Return the [x, y] coordinate for the center point of the cell that contains the specified text.  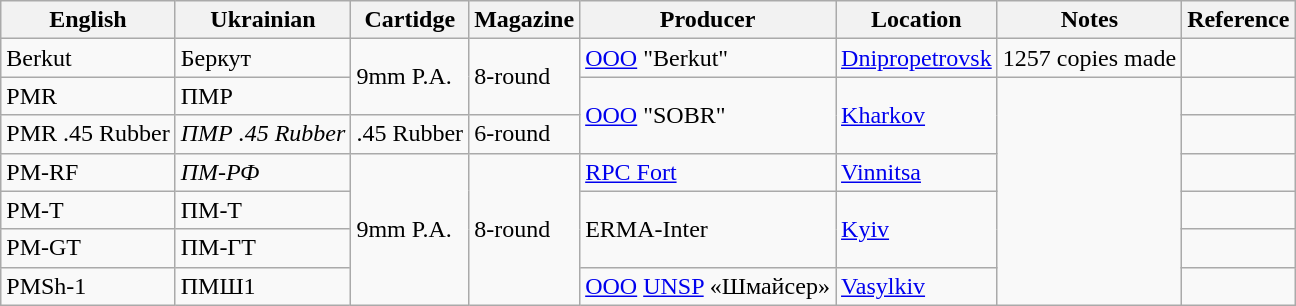
Cartidge [410, 20]
ПМШ1 [263, 286]
6-round [524, 134]
Reference [1238, 20]
Ukrainian [263, 20]
ПМР .45 Rubber [263, 134]
Kyiv [917, 229]
ПМ-РФ [263, 172]
RPC Fort [708, 172]
Berkut [88, 58]
OOO UNSP «Шмайсер» [708, 286]
Producer [708, 20]
ПМР [263, 96]
OOO "Berkut" [708, 58]
PMSh-1 [88, 286]
PM-T [88, 210]
Dnipropetrovsk [917, 58]
Magazine [524, 20]
ПМ-Т [263, 210]
1257 copies made [1089, 58]
PMR .45 Rubber [88, 134]
Беркут [263, 58]
English [88, 20]
Vasylkiv [917, 286]
ERMA-Inter [708, 229]
Vinnitsa [917, 172]
Location [917, 20]
PMR [88, 96]
.45 Rubber [410, 134]
PM-GT [88, 248]
PM-RF [88, 172]
ПМ-ГТ [263, 248]
Notes [1089, 20]
OOO "SOBR" [708, 115]
Kharkov [917, 115]
